Identify which cell holds the provided text, then report its (x, y) central coordinate. 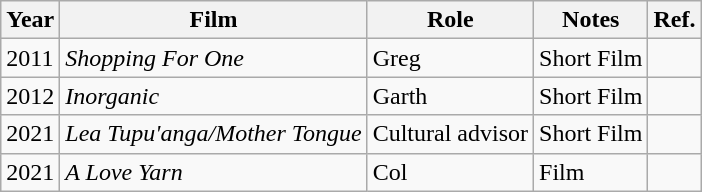
Garth (450, 96)
2011 (30, 58)
A Love Yarn (214, 172)
Inorganic (214, 96)
Cultural advisor (450, 134)
Role (450, 20)
Shopping For One (214, 58)
Ref. (674, 20)
2012 (30, 96)
Col (450, 172)
Notes (591, 20)
Year (30, 20)
Greg (450, 58)
Lea Tupu'anga/Mother Tongue (214, 134)
